Determine the [X, Y] coordinate at the center of the cell enclosing the given text.  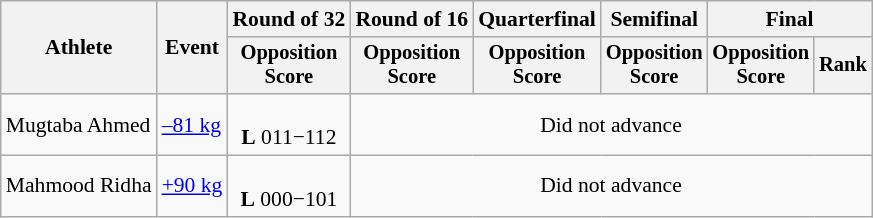
Athlete [79, 48]
Semifinal [654, 19]
L 000−101 [288, 186]
Mugtaba Ahmed [79, 124]
Round of 32 [288, 19]
Quarterfinal [537, 19]
–81 kg [192, 124]
+90 kg [192, 186]
Rank [843, 66]
Final [789, 19]
Round of 16 [412, 19]
Event [192, 48]
Mahmood Ridha [79, 186]
L 011−112 [288, 124]
